Return [X, Y] of the center of cell containing provided text 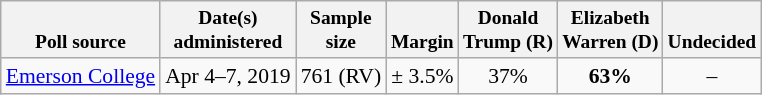
Poll source [80, 30]
37% [508, 76]
± 3.5% [422, 76]
Apr 4–7, 2019 [228, 76]
Emerson College [80, 76]
DonaldTrump (R) [508, 30]
Samplesize [342, 30]
– [712, 76]
Date(s)administered [228, 30]
761 (RV) [342, 76]
ElizabethWarren (D) [610, 30]
Undecided [712, 30]
63% [610, 76]
Margin [422, 30]
